Output the (x, y) coordinate of the center of the cell containing the given text.  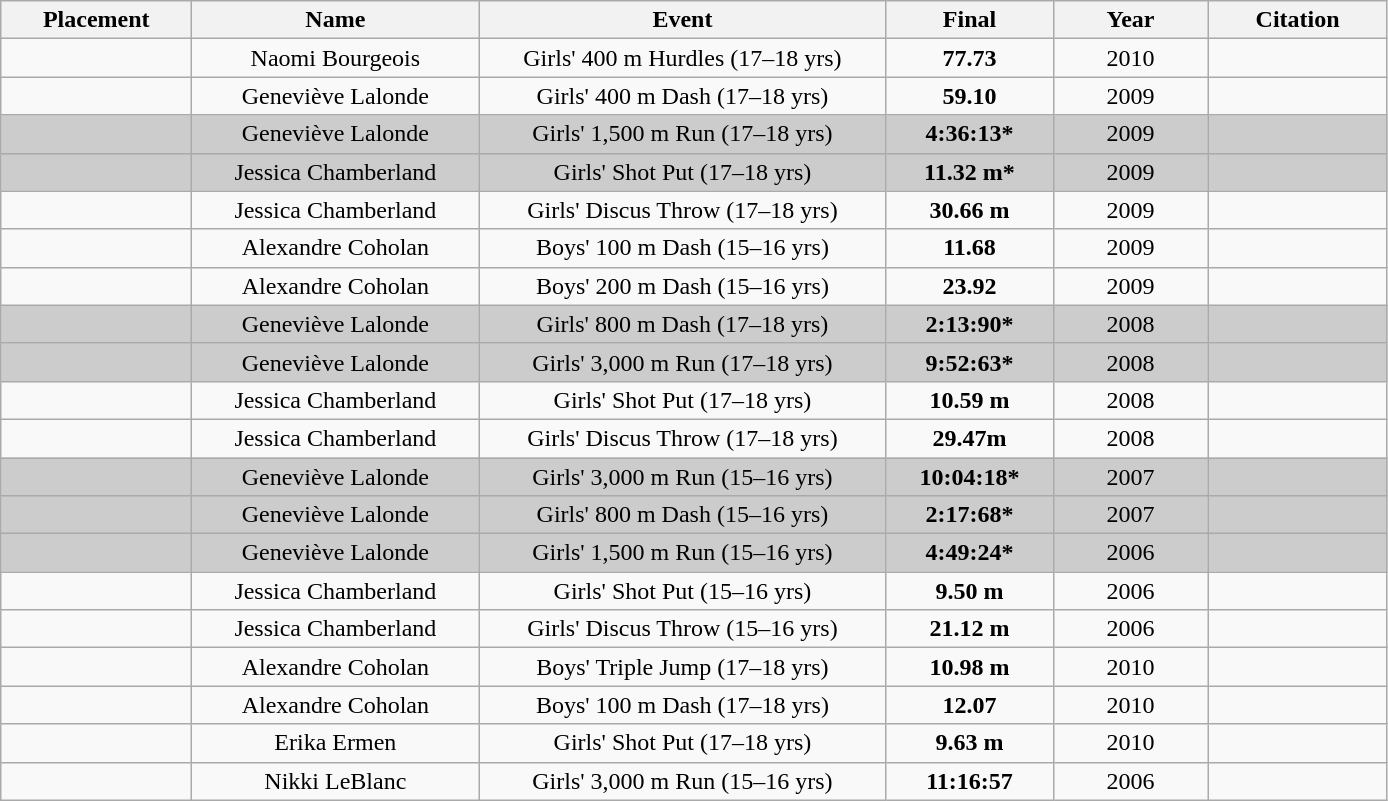
Girls' Discus Throw (15–16 yrs) (682, 629)
Girls' 1,500 m Run (15–16 yrs) (682, 553)
12.07 (970, 705)
30.66 m (970, 210)
Girls' 400 m Dash (17–18 yrs) (682, 96)
Citation (1298, 20)
29.47m (970, 438)
11.68 (970, 248)
Girls' 400 m Hurdles (17–18 yrs) (682, 58)
Nikki LeBlanc (336, 781)
Erika Ermen (336, 743)
Placement (96, 20)
9.63 m (970, 743)
Girls' 800 m Dash (15–16 yrs) (682, 515)
11.32 m* (970, 172)
Final (970, 20)
9:52:63* (970, 362)
2:17:68* (970, 515)
Girls' Shot Put (15–16 yrs) (682, 591)
Boys' Triple Jump (17–18 yrs) (682, 667)
9.50 m (970, 591)
2:13:90* (970, 324)
Event (682, 20)
11:16:57 (970, 781)
23.92 (970, 286)
Naomi Bourgeois (336, 58)
Year (1130, 20)
10.98 m (970, 667)
Girls' 1,500 m Run (17–18 yrs) (682, 134)
10:04:18* (970, 477)
10.59 m (970, 400)
21.12 m (970, 629)
59.10 (970, 96)
Boys' 100 m Dash (15–16 yrs) (682, 248)
Boys' 100 m Dash (17–18 yrs) (682, 705)
4:49:24* (970, 553)
Name (336, 20)
Girls' 800 m Dash (17–18 yrs) (682, 324)
4:36:13* (970, 134)
77.73 (970, 58)
Girls' 3,000 m Run (17–18 yrs) (682, 362)
Boys' 200 m Dash (15–16 yrs) (682, 286)
